Return the [X, Y] coordinate for the center point of the cell that contains the specified text.  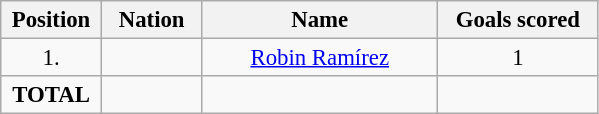
1. [52, 58]
1 [518, 58]
Goals scored [518, 20]
Position [52, 20]
Robin Ramírez [320, 58]
TOTAL [52, 95]
Name [320, 20]
Nation [152, 20]
